Return the (X, Y) coordinate for the center point of the cell that contains the specified text.  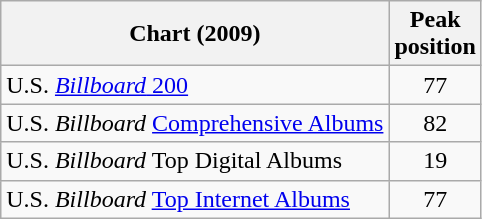
Chart (2009) (195, 34)
U.S. Billboard Comprehensive Albums (195, 123)
Peakposition (435, 34)
19 (435, 161)
82 (435, 123)
U.S. Billboard Top Internet Albums (195, 199)
U.S. Billboard 200 (195, 85)
U.S. Billboard Top Digital Albums (195, 161)
